Provide the (x, y) coordinate of the cell's center where the given text is located.  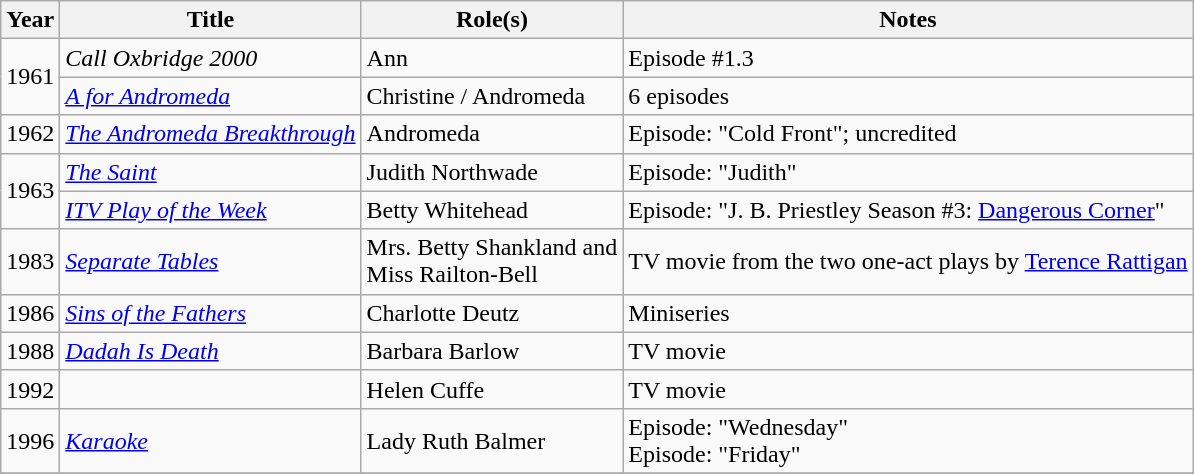
TV movie from the two one-act plays by Terence Rattigan (908, 262)
Ann (492, 58)
1986 (30, 313)
1963 (30, 191)
A for Andromeda (210, 96)
Sins of the Fathers (210, 313)
Episode #1.3 (908, 58)
Helen Cuffe (492, 389)
1962 (30, 134)
Barbara Barlow (492, 351)
Episode: "J. B. Priestley Season #3: Dangerous Corner" (908, 210)
1988 (30, 351)
1992 (30, 389)
Lady Ruth Balmer (492, 440)
Separate Tables (210, 262)
1961 (30, 77)
Christine / Andromeda (492, 96)
Episode: "Cold Front"; uncredited (908, 134)
Betty Whitehead (492, 210)
Episode: "Wednesday"Episode: "Friday" (908, 440)
ITV Play of the Week (210, 210)
Year (30, 20)
Miniseries (908, 313)
1996 (30, 440)
Title (210, 20)
Role(s) (492, 20)
Dadah Is Death (210, 351)
The Andromeda Breakthrough (210, 134)
1983 (30, 262)
The Saint (210, 172)
6 episodes (908, 96)
Karaoke (210, 440)
Episode: "Judith" (908, 172)
Notes (908, 20)
Call Oxbridge 2000 (210, 58)
Mrs. Betty Shankland and Miss Railton-Bell (492, 262)
Judith Northwade (492, 172)
Charlotte Deutz (492, 313)
Andromeda (492, 134)
